Provide the [X, Y] coordinate of the cell's center where the given text is located.  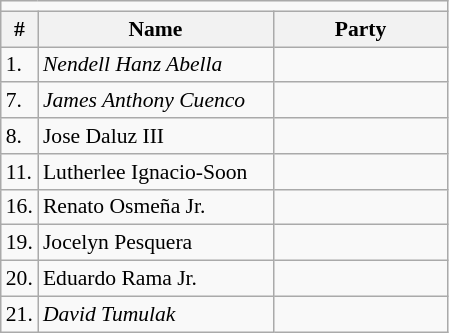
19. [20, 243]
21. [20, 314]
20. [20, 279]
Jose Daluz III [156, 136]
1. [20, 65]
Nendell Hanz Abella [156, 65]
8. [20, 136]
Renato Osmeña Jr. [156, 207]
# [20, 29]
Party [360, 29]
7. [20, 101]
Jocelyn Pesquera [156, 243]
11. [20, 172]
Name [156, 29]
16. [20, 207]
David Tumulak [156, 314]
Eduardo Rama Jr. [156, 279]
James Anthony Cuenco [156, 101]
Lutherlee Ignacio-Soon [156, 172]
